Scan for the cell matching the given text and deliver its [X, Y] coordinate at center. 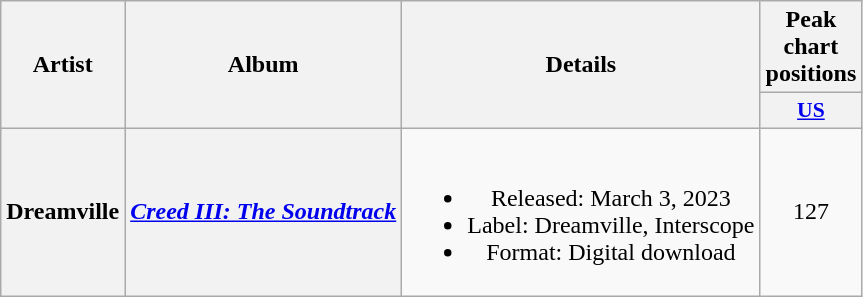
Released: March 3, 2023Label: Dreamville, InterscopeFormat: Digital download [581, 212]
US [811, 111]
127 [811, 212]
Creed III: The Soundtrack [264, 212]
Dreamville [63, 212]
Artist [63, 65]
Album [264, 65]
Details [581, 65]
Peak chart positions [811, 47]
